Locate the cell with the specified text and output its (X, Y) center coordinate. 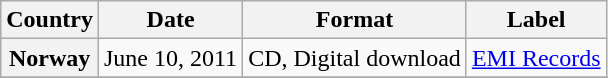
Country (50, 20)
Format (355, 20)
EMI Records (536, 58)
June 10, 2011 (170, 58)
CD, Digital download (355, 58)
Norway (50, 58)
Label (536, 20)
Date (170, 20)
